For the text-containing cell, return its midpoint in (X, Y) coordinate format. 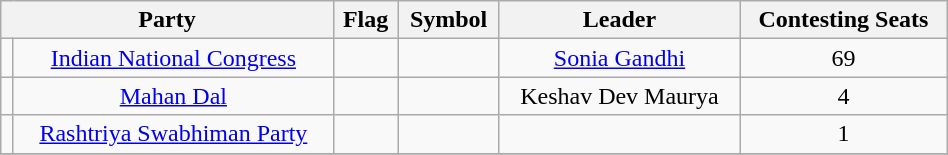
Contesting Seats (844, 20)
Sonia Gandhi (619, 58)
Party (168, 20)
Rashtriya Swabhiman Party (173, 134)
4 (844, 96)
1 (844, 134)
Leader (619, 20)
Symbol (448, 20)
Mahan Dal (173, 96)
Keshav Dev Maurya (619, 96)
Flag (366, 20)
Indian National Congress (173, 58)
69 (844, 58)
